Identify which cell holds the provided text, then report its (X, Y) central coordinate. 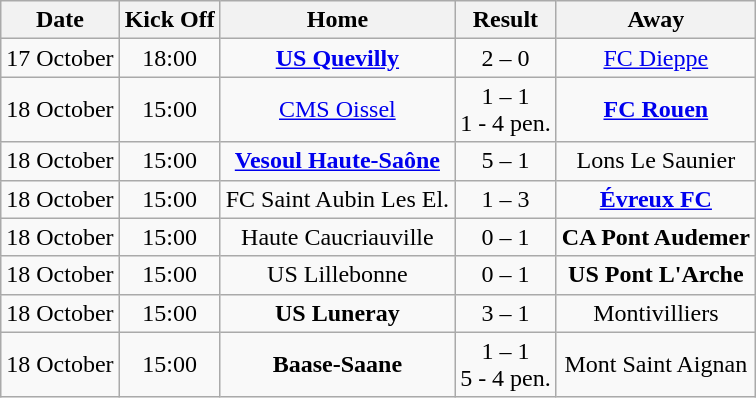
Montivilliers (656, 313)
2 – 0 (506, 58)
Away (656, 20)
Result (506, 20)
FC Dieppe (656, 58)
Mont Saint Aignan (656, 364)
US Quevilly (337, 58)
Home (337, 20)
1 – 1 5 - 4 pen. (506, 364)
5 – 1 (506, 161)
1 – 1 1 - 4 pen. (506, 110)
FC Rouen (656, 110)
1 – 3 (506, 199)
18:00 (170, 58)
Haute Caucriauville (337, 237)
US Pont L'Arche (656, 275)
Date (60, 20)
US Luneray (337, 313)
Baase-Saane (337, 364)
Lons Le Saunier (656, 161)
Vesoul Haute-Saône (337, 161)
3 – 1 (506, 313)
US Lillebonne (337, 275)
CMS Oissel (337, 110)
Évreux FC (656, 199)
CA Pont Audemer (656, 237)
FC Saint Aubin Les El. (337, 199)
Kick Off (170, 20)
17 October (60, 58)
